For the text-containing cell, return its midpoint in (X, Y) coordinate format. 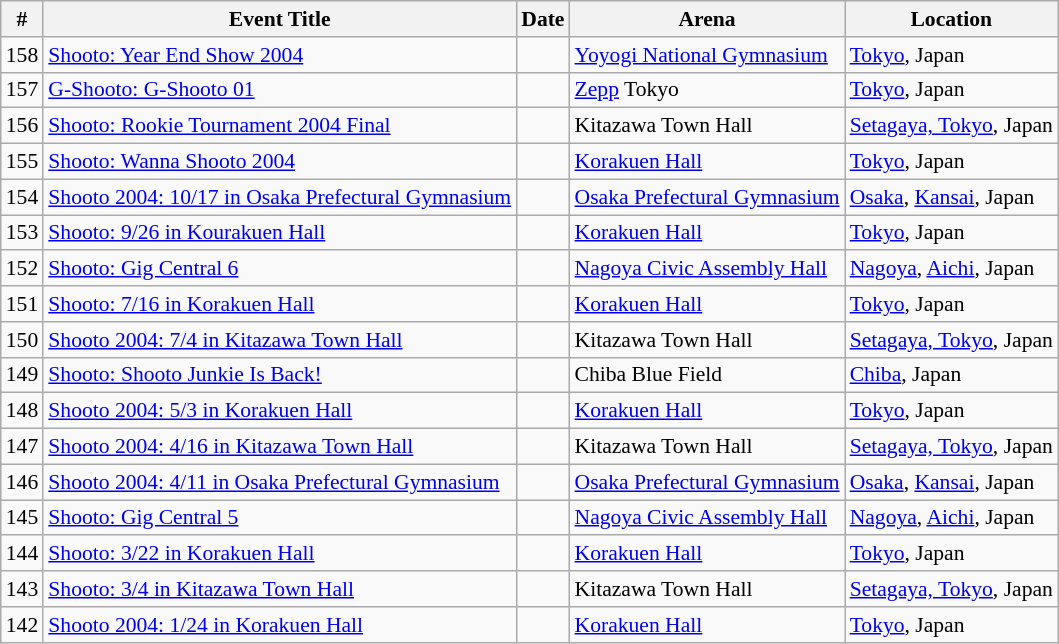
Chiba Blue Field (708, 375)
147 (22, 447)
Event Title (280, 19)
150 (22, 340)
154 (22, 197)
Location (952, 19)
Shooto 2004: 5/3 in Korakuen Hall (280, 411)
152 (22, 269)
142 (22, 625)
Arena (708, 19)
Shooto: 7/16 in Korakuen Hall (280, 304)
Shooto: Year End Show 2004 (280, 55)
157 (22, 90)
158 (22, 55)
151 (22, 304)
Date (542, 19)
Shooto 2004: 1/24 in Korakuen Hall (280, 625)
Shooto 2004: 10/17 in Osaka Prefectural Gymnasium (280, 197)
145 (22, 518)
148 (22, 411)
Shooto: 3/22 in Korakuen Hall (280, 554)
Shooto: 3/4 in Kitazawa Town Hall (280, 589)
143 (22, 589)
153 (22, 233)
Shooto: Gig Central 6 (280, 269)
146 (22, 482)
Shooto: Rookie Tournament 2004 Final (280, 126)
# (22, 19)
Shooto: Gig Central 5 (280, 518)
155 (22, 162)
Shooto 2004: 4/16 in Kitazawa Town Hall (280, 447)
Shooto: Shooto Junkie Is Back! (280, 375)
156 (22, 126)
Shooto: 9/26 in Kourakuen Hall (280, 233)
G-Shooto: G-Shooto 01 (280, 90)
Yoyogi National Gymnasium (708, 55)
Shooto 2004: 4/11 in Osaka Prefectural Gymnasium (280, 482)
149 (22, 375)
Zepp Tokyo (708, 90)
Shooto 2004: 7/4 in Kitazawa Town Hall (280, 340)
Shooto: Wanna Shooto 2004 (280, 162)
Chiba, Japan (952, 375)
144 (22, 554)
